Find where the given text appears and provide that cell's center as [x, y] coordinate. 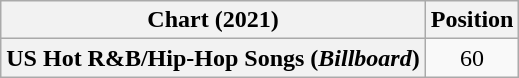
Position [472, 20]
US Hot R&B/Hip-Hop Songs (Billboard) [213, 58]
60 [472, 58]
Chart (2021) [213, 20]
